Scan for the cell matching the given text and deliver its [X, Y] coordinate at center. 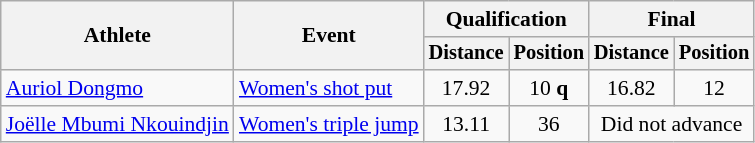
10 q [549, 88]
Women's shot put [329, 88]
Did not advance [672, 124]
16.82 [632, 88]
13.11 [466, 124]
Joëlle Mbumi Nkouindjin [118, 124]
12 [714, 88]
17.92 [466, 88]
Auriol Dongmo [118, 88]
Event [329, 36]
Women's triple jump [329, 124]
Qualification [506, 19]
36 [549, 124]
Athlete [118, 36]
Final [672, 19]
